Output the [x, y] coordinate of the center of the cell containing the given text.  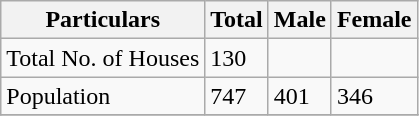
Total No. of Houses [103, 58]
747 [237, 96]
Total [237, 20]
Female [374, 20]
Population [103, 96]
130 [237, 58]
346 [374, 96]
Male [300, 20]
Particulars [103, 20]
401 [300, 96]
